Identify which cell holds the provided text, then report its [X, Y] central coordinate. 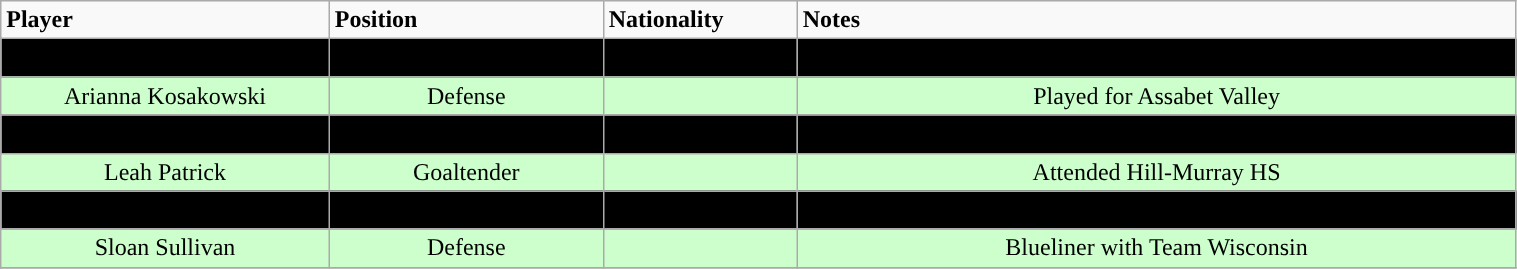
Notes [1156, 20]
Played with the Team Pittsburgh U19 [1156, 134]
Leah Patrick [165, 172]
Member of Aurora Jr. Panthers [1156, 58]
Nationality [700, 20]
Blueliner with Team Wisconsin [1156, 248]
Sloan Sullivan [165, 248]
Attended Hill-Murray HS [1156, 172]
Played for Assabet Valley [1156, 96]
Melissa Black [165, 58]
Arianna Kosakowski [165, 96]
Played on Team Wisconsin with Sloan Sullivan [1156, 210]
Player [165, 20]
Position [466, 20]
Jacyn Reeves [165, 210]
Kelli Mackey [165, 134]
